Find where the given text appears and provide that cell's center as [X, Y] coordinate. 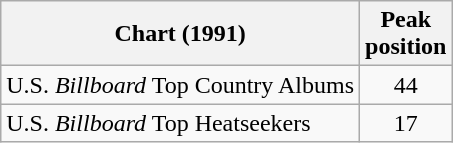
U.S. Billboard Top Heatseekers [180, 123]
44 [406, 85]
Peakposition [406, 34]
U.S. Billboard Top Country Albums [180, 85]
Chart (1991) [180, 34]
17 [406, 123]
